Provide the (X, Y) coordinate of the cell's center where the given text is located.  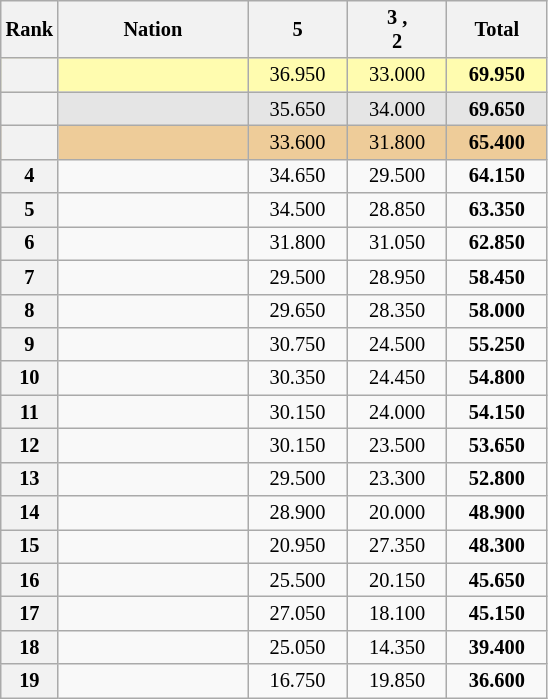
33.000 (397, 75)
55.250 (497, 344)
11 (30, 412)
18.100 (397, 613)
28.850 (397, 210)
53.650 (497, 445)
39.400 (497, 647)
16.750 (298, 681)
4 (30, 176)
69.650 (497, 109)
58.450 (497, 277)
25.500 (298, 580)
24.000 (397, 412)
62.850 (497, 243)
48.300 (497, 546)
34.000 (397, 109)
19 (30, 681)
17 (30, 613)
20.150 (397, 580)
48.900 (497, 513)
63.350 (497, 210)
Rank (30, 29)
13 (30, 479)
36.950 (298, 75)
Total (497, 29)
25.050 (298, 647)
18 (30, 647)
52.800 (497, 479)
27.050 (298, 613)
24.450 (397, 378)
6 (30, 243)
23.300 (397, 479)
Nation (153, 29)
64.150 (497, 176)
34.650 (298, 176)
28.950 (397, 277)
7 (30, 277)
20.950 (298, 546)
16 (30, 580)
23.500 (397, 445)
27.350 (397, 546)
29.650 (298, 311)
3 ,2 (397, 29)
34.500 (298, 210)
10 (30, 378)
54.800 (497, 378)
31.050 (397, 243)
36.600 (497, 681)
58.000 (497, 311)
12 (30, 445)
65.400 (497, 142)
9 (30, 344)
35.650 (298, 109)
20.000 (397, 513)
15 (30, 546)
28.900 (298, 513)
30.350 (298, 378)
8 (30, 311)
14.350 (397, 647)
54.150 (497, 412)
14 (30, 513)
45.150 (497, 613)
28.350 (397, 311)
30.750 (298, 344)
24.500 (397, 344)
19.850 (397, 681)
45.650 (497, 580)
69.950 (497, 75)
33.600 (298, 142)
